Locate the cell with the specified text and output its (x, y) center coordinate. 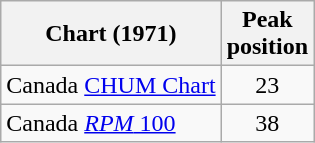
Canada RPM 100 (111, 123)
38 (267, 123)
Canada CHUM Chart (111, 85)
23 (267, 85)
Peakposition (267, 34)
Chart (1971) (111, 34)
